Capture the cell that displays the provided text and extract its [X, Y] central coordinate. 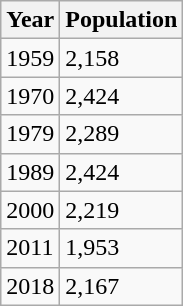
Year [30, 20]
2,289 [122, 134]
1959 [30, 58]
1989 [30, 172]
2011 [30, 248]
1979 [30, 134]
1,953 [122, 248]
2,158 [122, 58]
2,167 [122, 286]
2,219 [122, 210]
2018 [30, 286]
2000 [30, 210]
1970 [30, 96]
Population [122, 20]
